Extract the [X, Y] coordinate from the center of the cell holding the provided text.  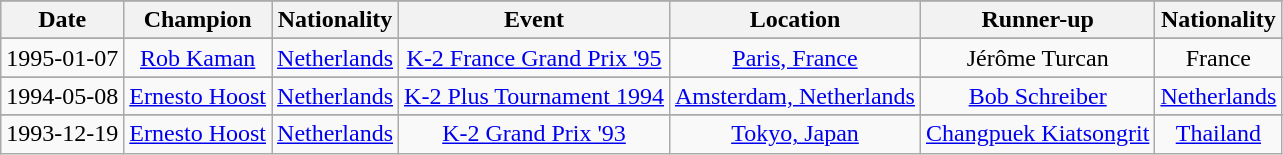
Paris, France [794, 58]
Event [534, 20]
1995-01-07 [62, 58]
Date [62, 20]
Amsterdam, Netherlands [794, 96]
Jérôme Turcan [1037, 58]
Location [794, 20]
Rob Kaman [198, 58]
Runner-up [1037, 20]
K-2 France Grand Prix '95 [534, 58]
1994-05-08 [62, 96]
K-2 Grand Prix '93 [534, 134]
1993-12-19 [62, 134]
K-2 Plus Tournament 1994 [534, 96]
Tokyo, Japan [794, 134]
Bob Schreiber [1037, 96]
France [1218, 58]
Thailand [1218, 134]
Changpuek Kiatsongrit [1037, 134]
Champion [198, 20]
